Output the [x, y] coordinate of the center of the cell containing the given text.  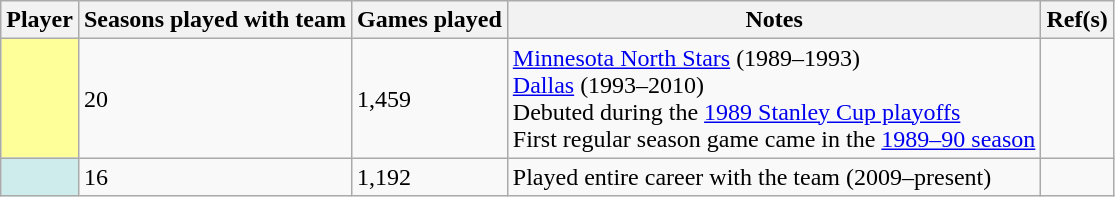
Notes [774, 20]
1,459 [430, 98]
Player [40, 20]
Seasons played with team [214, 20]
Played entire career with the team (2009–present) [774, 177]
20 [214, 98]
1,192 [430, 177]
Ref(s) [1077, 20]
Minnesota North Stars (1989–1993)Dallas (1993–2010)Debuted during the 1989 Stanley Cup playoffsFirst regular season game came in the 1989–90 season [774, 98]
16 [214, 177]
Games played [430, 20]
